Determine the [X, Y] coordinate at the center of the cell enclosing the given text.  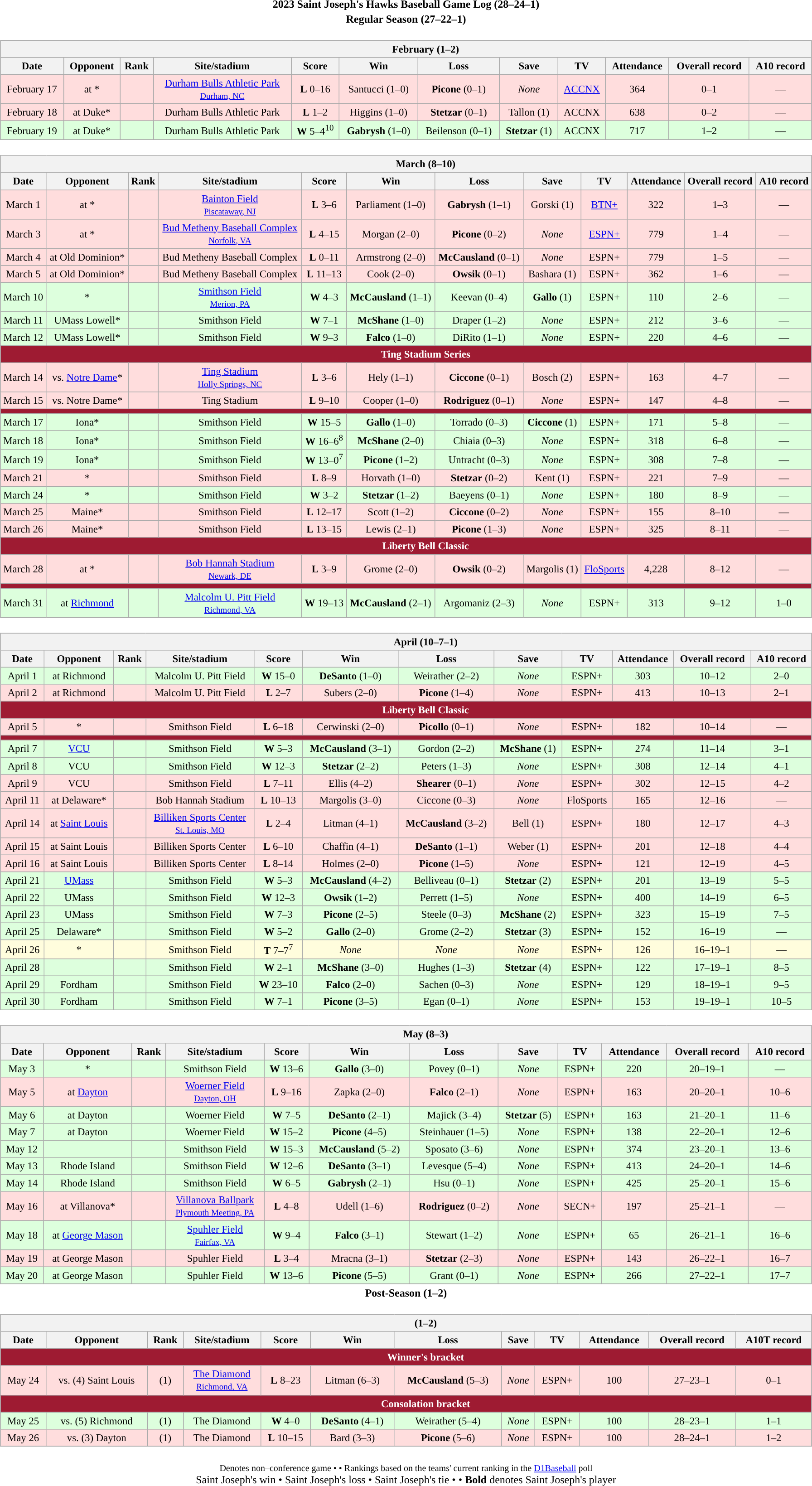
Grome (2–0) [391, 569]
L 12–17 [324, 512]
March (8–10) [406, 164]
McCausland (3–2) [446, 823]
L 2–7 [278, 693]
10–14 [712, 727]
Ciccone (0–2) [479, 512]
325 [656, 529]
10–12 [712, 676]
1–0 [784, 603]
March 25 [24, 512]
A10T record [773, 1340]
Cooper (1–0) [391, 401]
May 3 [22, 1069]
Levesque (5–4) [454, 1166]
April (10–7–1) [406, 642]
W 4–3 [324, 297]
28–23–1 [692, 1421]
April 25 [23, 931]
L 0–16 [315, 89]
L 11–13 [324, 274]
W 6–5 [286, 1183]
Villanova BallparkPlymouth Meeting, PA [215, 1206]
L 2–4 [278, 823]
274 [643, 749]
25–20–1 [707, 1183]
at Villanova* [87, 1206]
1–6 [720, 274]
Spuhler FieldFairfax, VA [215, 1235]
(1–2) [406, 1323]
March 21 [24, 478]
April 30 [23, 1002]
L 8–14 [278, 863]
April 15 [23, 846]
1–4 [720, 234]
L 10–13 [278, 800]
May 5 [22, 1091]
Gabrysh (1–1) [479, 204]
L 9–16 [286, 1091]
14–19 [712, 897]
Lewis (2–1) [391, 529]
Falco (1–0) [391, 337]
Rodriguez (0–1) [479, 401]
T 7–77 [278, 949]
Stetzar (0–1) [459, 112]
Consolation bracket [406, 1404]
2–1 [781, 693]
4–2 [781, 783]
12–6 [780, 1132]
12–14 [712, 766]
152 [643, 931]
May 26 [24, 1438]
Owsik (1–2) [351, 897]
Ting Stadium Series [406, 354]
Picone (1–2) [391, 460]
8–11 [720, 529]
165 [643, 800]
March 12 [24, 337]
May 19 [22, 1259]
Bob Hannah Stadium [200, 800]
221 [656, 478]
Stetzar (3) [528, 931]
364 [637, 89]
143 [634, 1259]
27–22–1 [707, 1276]
vs. (4) Saint Louis [97, 1380]
Hsu (0–1) [454, 1183]
March 1 [24, 204]
May 6 [22, 1115]
McCausland (5–2) [359, 1149]
Picone (0–1) [459, 89]
Woerner FieldDayton, OH [215, 1091]
323 [643, 915]
20–19–1 [707, 1069]
Chiaia (0–3) [479, 440]
212 [656, 320]
12–16 [712, 800]
April 2 [23, 693]
Cerwinski (2–0) [351, 727]
L 8–9 [324, 478]
Beilenson (0–1) [459, 131]
22–20–1 [707, 1132]
Peters (1–3) [446, 766]
4,228 [656, 569]
182 [643, 727]
13–6 [780, 1149]
McCausland (2–1) [391, 603]
Bosch (2) [552, 377]
4–3 [781, 823]
Povey (0–1) [454, 1069]
McCausland (1–1) [391, 297]
Owsik (0–2) [479, 569]
6–8 [720, 440]
April 26 [23, 949]
February 19 [32, 131]
May 13 [22, 1166]
McCausland (4–2) [351, 881]
Margolis (1) [552, 569]
Hely (1–1) [391, 377]
Mracna (3–1) [359, 1259]
Udell (1–6) [359, 1206]
DeSanto (3–1) [359, 1166]
24–20–1 [707, 1166]
Stetzar (0–2) [479, 478]
April 21 [23, 881]
March 24 [24, 495]
1–5 [720, 257]
May 16 [22, 1206]
W 7–3 [278, 915]
W 13–07 [324, 460]
W 12–6 [286, 1166]
Draper (1–2) [479, 320]
L 9–10 [324, 401]
W 23–10 [278, 985]
138 [634, 1132]
Keevan (0–4) [479, 297]
8–12 [720, 569]
1–1 [773, 1421]
DeSanto (1–1) [446, 846]
Armstrong (2–0) [391, 257]
March 14 [24, 377]
Falco (2–1) [454, 1091]
155 [656, 512]
April 14 [23, 823]
Belliveau (0–1) [446, 881]
638 [637, 112]
15–6 [780, 1183]
Subers (2–0) [351, 693]
26–22–1 [707, 1259]
W 15–2 [286, 1132]
Malcolm U. Pitt FieldRichmond, VA [230, 603]
16–19–1 [712, 949]
L 6–18 [278, 727]
Untracht (0–3) [479, 460]
Parliament (1–0) [391, 204]
313 [656, 603]
vs. (5) Richmond [97, 1421]
Picone (0–2) [479, 234]
Sposato (3–6) [454, 1149]
121 [643, 863]
Chaffin (4–1) [351, 846]
Grome (2–2) [446, 931]
Litman (6–3) [353, 1380]
McShane (1) [528, 749]
12–19 [712, 863]
Gallo (1–0) [391, 422]
McCausland (3–1) [351, 749]
Steele (0–3) [446, 915]
Zapka (2–0) [359, 1091]
15–19 [712, 915]
W 5–410 [315, 131]
L 4–15 [324, 234]
266 [634, 1276]
9–5 [781, 985]
9–12 [720, 603]
Rodriguez (0–2) [454, 1206]
4–7 [720, 377]
Picone (1–4) [446, 693]
126 [643, 949]
7–8 [720, 460]
Gallo (1) [552, 297]
March 15 [24, 401]
4–8 [720, 401]
Stetzar (2) [528, 881]
April 1 [23, 676]
4–1 [781, 766]
L 1–2 [315, 112]
147 [656, 401]
8–5 [781, 968]
4–5 [781, 863]
April 11 [23, 800]
L 4–8 [286, 1206]
Hughes (1–3) [446, 968]
Picollo (0–1) [446, 727]
Ting StadiumHolly Springs, NC [230, 377]
129 [643, 985]
17–19–1 [712, 968]
Stetzar (1) [528, 131]
14–6 [780, 1166]
110 [656, 297]
Gabrysh (1–0) [379, 131]
Durham Bulls Athletic ParkDurham, NC [222, 89]
12–18 [712, 846]
197 [634, 1206]
Owsik (0–1) [479, 274]
Torrado (0–3) [479, 422]
Tallon (1) [528, 112]
SECN+ [580, 1206]
Grant (0–1) [454, 1276]
1–3 [720, 204]
May 25 [24, 1421]
March 10 [24, 297]
May 24 [24, 1380]
Gallo (3–0) [359, 1069]
April 23 [23, 915]
April 22 [23, 897]
March 3 [24, 234]
12–17 [712, 823]
8–9 [720, 495]
Bob Hannah StadiumNewark, DE [230, 569]
20–20–1 [707, 1091]
McShane (3–0) [351, 968]
Picone (5–6) [448, 1438]
L 10–15 [285, 1438]
10–6 [780, 1091]
W 16–68 [324, 440]
May 14 [22, 1183]
7–5 [781, 915]
McShane (2–0) [391, 440]
Bard (3–3) [353, 1438]
Higgins (1–0) [379, 112]
L 3–9 [324, 569]
Billiken Sports CenterSt. Louis, MO [200, 823]
Stetzar (4) [528, 968]
April 7 [23, 749]
L 3–4 [286, 1259]
Falco (3–1) [359, 1235]
Shearer (0–1) [446, 783]
McCausland (0–1) [479, 257]
Stetzar (2–3) [454, 1259]
23–20–1 [707, 1149]
16–6 [780, 1235]
W 5–2 [278, 931]
W 9–4 [286, 1235]
April 9 [23, 783]
May 7 [22, 1132]
16–19 [712, 931]
5–5 [781, 881]
4–6 [720, 337]
May 18 [22, 1235]
Weirather (2–2) [446, 676]
March 11 [24, 320]
27–23–1 [692, 1380]
at Delaware* [79, 800]
Stetzar (2–2) [351, 766]
Holmes (2–0) [351, 863]
March 19 [24, 460]
L 0–11 [324, 257]
Ciccone (0–3) [446, 800]
W 4–0 [285, 1421]
0–2 [709, 112]
2–6 [720, 297]
425 [634, 1183]
May 20 [22, 1276]
2–0 [781, 676]
Picone (1–5) [446, 863]
DeSanto (2–1) [359, 1115]
302 [643, 783]
DeSanto (4–1) [353, 1421]
11–14 [712, 749]
Ciccone (0–1) [479, 377]
65 [634, 1235]
25–21–1 [707, 1206]
4–4 [781, 846]
April 5 [23, 727]
L 7–11 [278, 783]
Steinhauer (1–5) [454, 1132]
April 28 [23, 968]
6–5 [781, 897]
Scott (1–2) [391, 512]
Sachen (0–3) [446, 985]
Smithson FieldMerion, PA [230, 297]
26–21–1 [707, 1235]
3–1 [781, 749]
Picone (5–5) [359, 1276]
Picone (4–5) [359, 1132]
March 28 [24, 569]
February (1–2) [406, 49]
13–19 [712, 881]
W 19–13 [324, 603]
374 [634, 1149]
Gallo (2–0) [351, 931]
Perrett (1–5) [446, 897]
Argomaniz (2–3) [479, 603]
May 12 [22, 1149]
Kent (1) [552, 478]
19–19–1 [712, 1002]
Ciccone (1) [552, 422]
3–6 [720, 320]
W 15–3 [286, 1149]
L 8–23 [285, 1380]
Margolis (3–0) [351, 800]
322 [656, 204]
Weirather (5–4) [448, 1421]
Litman (4–1) [351, 823]
April 29 [23, 985]
March 4 [24, 257]
W 3–2 [324, 495]
17–7 [780, 1276]
Cook (2–0) [391, 274]
The DiamondRichmond, VA [222, 1380]
Horvath (1–0) [391, 478]
McShane (1–0) [391, 320]
Picone (3–5) [351, 1002]
Stewart (1–2) [454, 1235]
Morgan (2–0) [391, 234]
Picone (2–5) [351, 915]
400 [643, 897]
16–7 [780, 1259]
10–5 [781, 1002]
5–8 [720, 422]
Weber (1) [528, 846]
McCausland (5–3) [448, 1380]
Majick (3–4) [454, 1115]
W 9–3 [324, 337]
March 18 [24, 440]
Delaware* [79, 931]
W 15–5 [324, 422]
February 17 [32, 89]
DeSanto (1–0) [351, 676]
303 [643, 676]
Baeyens (0–1) [479, 495]
Gorski (1) [552, 204]
March 26 [24, 529]
Winner's bracket [406, 1357]
McShane (2) [528, 915]
28–24–1 [692, 1438]
8–10 [720, 512]
10–13 [712, 693]
Bainton FieldPiscataway, NJ [230, 204]
7–9 [720, 478]
Gabrysh (2–1) [359, 1183]
Santucci (1–0) [379, 89]
L 6–10 [278, 846]
April 8 [23, 766]
12–15 [712, 783]
Gordon (2–2) [446, 749]
171 [656, 422]
717 [637, 131]
122 [643, 968]
February 18 [32, 112]
March 31 [24, 603]
vs. (3) Dayton [97, 1438]
Falco (2–0) [351, 985]
W 7–5 [286, 1115]
W 2–1 [278, 968]
Picone (1–3) [479, 529]
Stetzar (5) [528, 1115]
Ellis (4–2) [351, 783]
Ting Stadium [230, 401]
18–19–1 [712, 985]
21–20–1 [707, 1115]
March 5 [24, 274]
Bell (1) [528, 823]
W 15–0 [278, 676]
March 17 [24, 422]
Bud Metheny Baseball ComplexNorfolk, VA [230, 234]
L 13–15 [324, 529]
BTN+ [604, 204]
362 [656, 274]
Egan (0–1) [446, 1002]
318 [656, 440]
DiRito (1–1) [479, 337]
May (8–3) [406, 1034]
April 16 [23, 863]
153 [643, 1002]
Stetzar (1–2) [391, 495]
Bashara (1) [552, 274]
11–6 [780, 1115]
